Scan for the cell matching the given text and deliver its [x, y] coordinate at center. 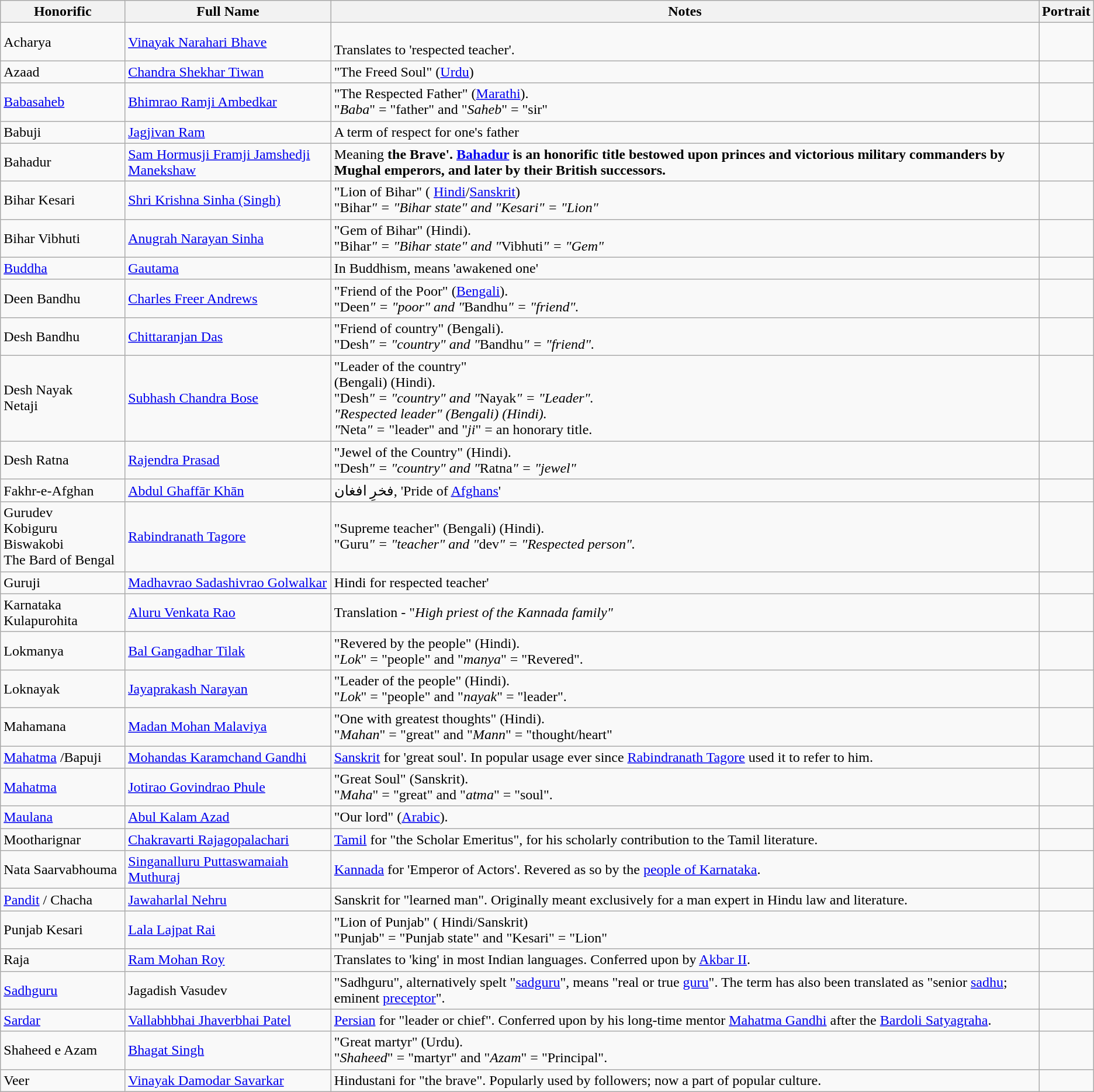
Pandit / Chacha [63, 900]
Mahamana [63, 727]
Charles Freer Andrews [228, 298]
Azaad [63, 72]
Raja [63, 960]
"Sadhguru", alternatively spelt "sadguru", means "real or true guru". The term has also been translated as "senior sadhu; eminent preceptor". [685, 990]
Sanskrit for "learned man". Originally meant exclusively for a man expert in Hindu law and literature. [685, 900]
"Revered by the people" (Hindi)."Lok" = "people" and "manya" = "Revered". [685, 651]
Translates to 'king' in most Indian languages. Conferred upon by Akbar II. [685, 960]
Jayaprakash Narayan [228, 688]
Loknayak [63, 688]
Honorific [63, 12]
Rajendra Prasad [228, 459]
Bal Gangadhar Tilak [228, 651]
In Buddhism, means 'awakened one' [685, 268]
"Supreme teacher" (Bengali) (Hindi)."Guru" = "teacher" and "dev" = "Respected person". [685, 536]
Maulana [63, 817]
"Our lord" (Arabic). [685, 817]
"Lion of Bihar" ( Hindi/Sanskrit)"Bihar" = "Bihar state" and "Kesari" = "Lion" [685, 200]
"Friend of the Poor" (Bengali)."Deen" = "poor" and "Bandhu" = "friend". [685, 298]
Bihar Kesari [63, 200]
Lala Lajpat Rai [228, 930]
Bhagat Singh [228, 1051]
Madhavrao Sadashivrao Golwalkar [228, 583]
Desh Ratna [63, 459]
"Great Soul" (Sanskrit)."Maha" = "great" and "atma" = "soul". [685, 788]
Mahatma [63, 788]
Desh NayakNetaji [63, 398]
Deen Bandhu [63, 298]
"Gem of Bihar" (Hindi)."Bihar" = "Bihar state" and "Vibhuti" = "Gem" [685, 238]
Sanskrit for 'great soul'. In popular usage ever since Rabindranath Tagore used it to refer to him. [685, 757]
Veer [63, 1080]
Babuji [63, 132]
Bahadur [63, 162]
Anugrah Narayan Sinha [228, 238]
"The Freed Soul" (Urdu) [685, 72]
Notes [685, 12]
Guruji [63, 583]
Vallabhbhai Jhaverbhai Patel [228, 1020]
فخرِ افغان, 'Pride of Afghans' [685, 491]
Fakhr-e-Afghan [63, 491]
Bihar Vibhuti [63, 238]
Abul Kalam Azad [228, 817]
"Jewel of the Country" (Hindi)."Desh" = "country" and "Ratna" = "jewel" [685, 459]
GurudevKobiguruBiswakobiThe Bard of Bengal [63, 536]
Kannada for 'Emperor of Actors'. Revered as so by the people of Karnataka. [685, 869]
Translates to 'respected teacher'. [685, 42]
Aluru Venkata Rao [228, 612]
Bhimrao Ramji Ambedkar [228, 102]
Chandra Shekhar Tiwan [228, 72]
Full Name [228, 12]
Gautama [228, 268]
Punjab Kesari [63, 930]
Mahatma /Bapuji [63, 757]
Hindustani for "the brave". Popularly used by followers; now a part of popular culture. [685, 1080]
Abdul Ghaffār Khān [228, 491]
Karnataka Kulapurohita [63, 612]
Subhash Chandra Bose [228, 398]
Shaheed e Azam [63, 1051]
A term of respect for one's father [685, 132]
Mootharignar [63, 840]
Madan Mohan Malaviya [228, 727]
Buddha [63, 268]
Chakravarti Rajagopalachari [228, 840]
Shri Krishna Sinha (Singh) [228, 200]
Vinayak Narahari Bhave [228, 42]
Jagjivan Ram [228, 132]
Desh Bandhu [63, 337]
Sam Hormusji Framji Jamshedji Manekshaw [228, 162]
"The Respected Father" (Marathi)."Baba" = "father" and "Saheb" = "sir" [685, 102]
"Friend of country" (Bengali)."Desh" = "country" and "Bandhu" = "friend". [685, 337]
Translation - "High priest of the Kannada family" [685, 612]
"Leader of the people" (Hindi)."Lok" = "people" and "nayak" = "leader". [685, 688]
Tamil for "the Scholar Emeritus", for his scholarly contribution to the Tamil literature. [685, 840]
Mohandas Karamchand Gandhi [228, 757]
Babasaheb [63, 102]
Persian for "leader or chief". Conferred upon by his long-time mentor Mahatma Gandhi after the Bardoli Satyagraha. [685, 1020]
Portrait [1067, 12]
Sadhguru [63, 990]
"Great martyr" (Urdu)."Shaheed" = "martyr" and "Azam" = "Principal". [685, 1051]
Chittaranjan Das [228, 337]
Rabindranath Tagore [228, 536]
Lokmanya [63, 651]
Hindi for respected teacher' [685, 583]
"One with greatest thoughts" (Hindi)."Mahan" = "great" and "Mann" = "thought/heart" [685, 727]
Acharya [63, 42]
Nata Saarvabhouma [63, 869]
Singanalluru Puttaswamaiah Muthuraj [228, 869]
"Lion of Punjab" ( Hindi/Sanskrit)"Punjab" = "Punjab state" and "Kesari" = "Lion" [685, 930]
Sardar [63, 1020]
Ram Mohan Roy [228, 960]
Jagadish Vasudev [228, 990]
Jotirao Govindrao Phule [228, 788]
Vinayak Damodar Savarkar [228, 1080]
Jawaharlal Nehru [228, 900]
